Search for the cell housing the specified text and yield its (x, y) center coordinate. 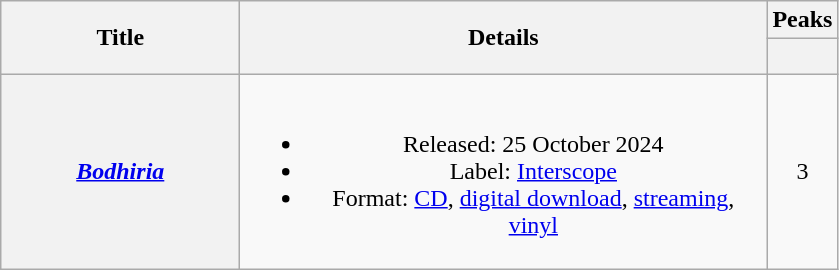
Peaks (802, 20)
Released: 25 October 2024Label: InterscopeFormat: CD, digital download, streaming, vinyl (504, 171)
Title (120, 38)
Bodhiria (120, 171)
3 (802, 171)
Details (504, 38)
